Output the (X, Y) coordinate of the center of the cell containing the given text.  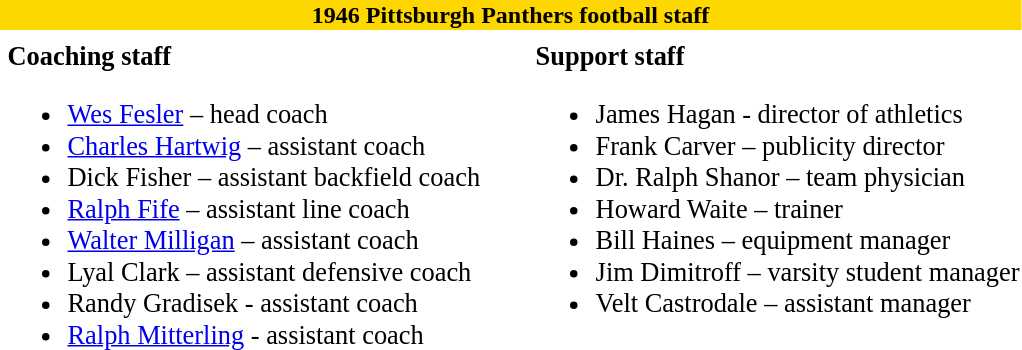
1946 Pittsburgh Panthers football staff (510, 15)
